Return (X, Y) of the center of cell containing provided text 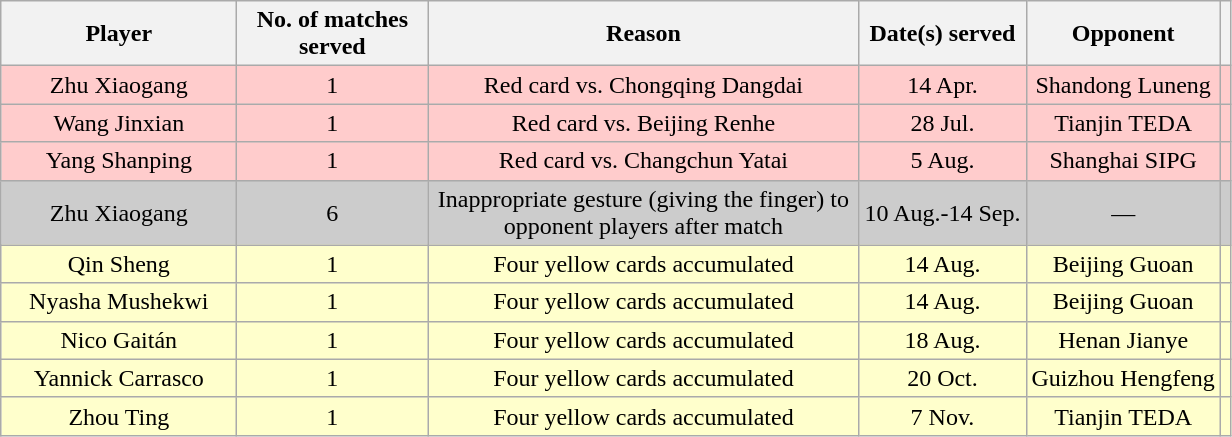
10 Aug.-14 Sep. (942, 212)
Yang Shanping (119, 161)
Henan Jianye (1123, 340)
Red card vs. Chongqing Dangdai (644, 85)
7 Nov. (942, 416)
Wang Jinxian (119, 123)
Red card vs. Beijing Renhe (644, 123)
Guizhou Hengfeng (1123, 378)
5 Aug. (942, 161)
20 Oct. (942, 378)
Reason (644, 34)
Shandong Luneng (1123, 85)
— (1123, 212)
Red card vs. Changchun Yatai (644, 161)
Inappropriate gesture (giving the finger) to opponent players after match (644, 212)
Qin Sheng (119, 264)
Shanghai SIPG (1123, 161)
Yannick Carrasco (119, 378)
Player (119, 34)
Nico Gaitán (119, 340)
Zhou Ting (119, 416)
Nyasha Mushekwi (119, 302)
No. of matches served (332, 34)
28 Jul. (942, 123)
14 Apr. (942, 85)
Opponent (1123, 34)
Date(s) served (942, 34)
18 Aug. (942, 340)
6 (332, 212)
